Identify which cell holds the provided text, then report its [X, Y] central coordinate. 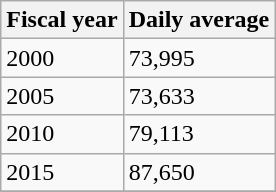
Fiscal year [62, 20]
2010 [62, 134]
2015 [62, 172]
79,113 [199, 134]
87,650 [199, 172]
2005 [62, 96]
2000 [62, 58]
73,633 [199, 96]
Daily average [199, 20]
73,995 [199, 58]
